Locate the cell with the specified text and output its [X, Y] center coordinate. 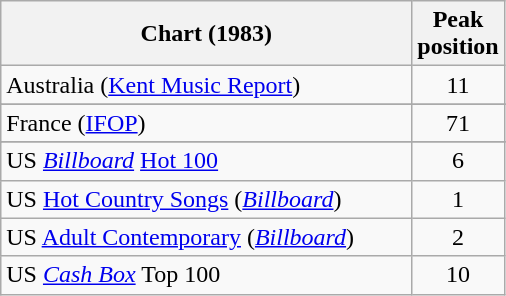
Australia (Kent Music Report) [206, 85]
France (IFOP) [206, 123]
1 [458, 199]
US Hot Country Songs (Billboard) [206, 199]
US Cash Box Top 100 [206, 275]
10 [458, 275]
Chart (1983) [206, 34]
US Adult Contemporary (Billboard) [206, 237]
US Billboard Hot 100 [206, 161]
2 [458, 237]
6 [458, 161]
71 [458, 123]
11 [458, 85]
Peakposition [458, 34]
